Capture the cell that displays the provided text and extract its (X, Y) central coordinate. 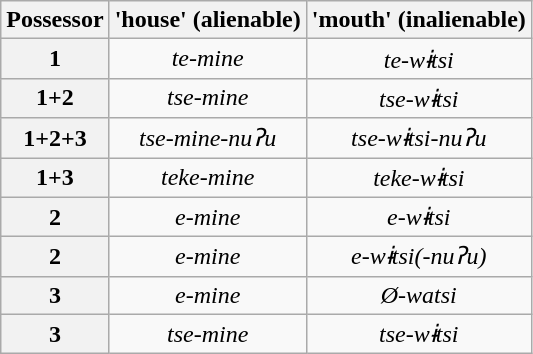
e-wɨtsi(-nuʔu) (418, 257)
'mouth' (inalienable) (418, 20)
Possessor (55, 20)
tse-wɨtsi-nuʔu (418, 138)
1 (55, 59)
te-wɨtsi (418, 59)
tse-mine-nuʔu (208, 138)
teke-wɨtsi (418, 178)
te-mine (208, 59)
'house' (alienable) (208, 20)
e-wɨtsi (418, 217)
Ø-watsi (418, 295)
1+3 (55, 178)
1+2 (55, 98)
teke-mine (208, 178)
1+2+3 (55, 138)
